Detect which cell encompasses the target text, then output its (x, y) center coordinate. 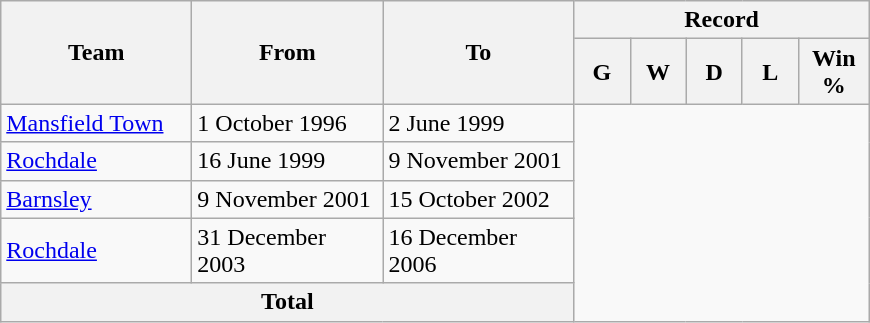
G (602, 72)
31 December 2003 (288, 250)
Team (96, 52)
W (658, 72)
15 October 2002 (478, 199)
1 October 1996 (288, 123)
2 June 1999 (478, 123)
D (714, 72)
Mansfield Town (96, 123)
From (288, 52)
Total (288, 302)
Record (722, 20)
16 June 1999 (288, 161)
Barnsley (96, 199)
Win % (834, 72)
To (478, 52)
L (770, 72)
16 December 2006 (478, 250)
